From the cell containing the given text, extract its center point as [x, y] coordinate. 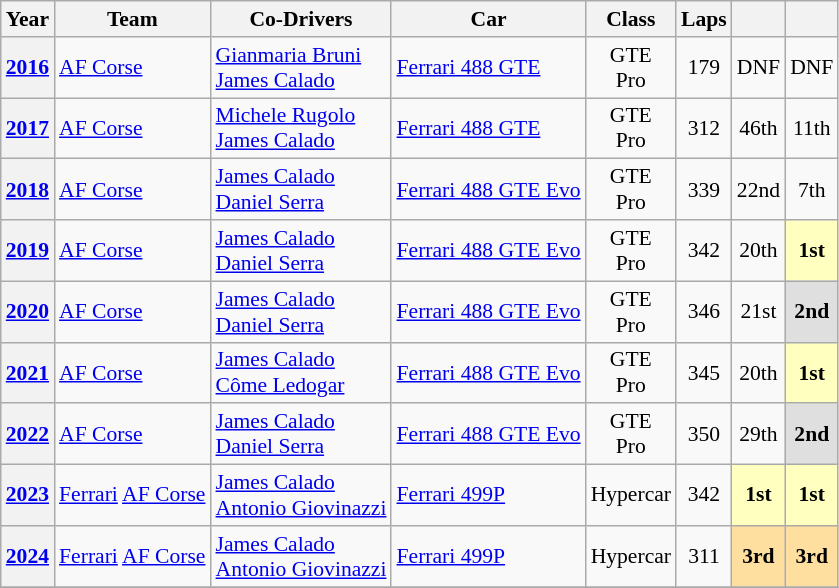
2022 [28, 434]
2019 [28, 250]
Laps [704, 19]
7th [812, 190]
2020 [28, 312]
346 [704, 312]
2023 [28, 496]
21st [758, 312]
Car [488, 19]
James Calado Côme Ledogar [300, 372]
Team [132, 19]
Michele Rugolo James Calado [300, 128]
Year [28, 19]
29th [758, 434]
11th [812, 128]
311 [704, 556]
Gianmaria Bruni James Calado [300, 68]
2017 [28, 128]
2018 [28, 190]
Class [631, 19]
22nd [758, 190]
345 [704, 372]
312 [704, 128]
46th [758, 128]
Co-Drivers [300, 19]
2016 [28, 68]
179 [704, 68]
2021 [28, 372]
350 [704, 434]
2024 [28, 556]
339 [704, 190]
